Return [X, Y] of the center of cell containing provided text 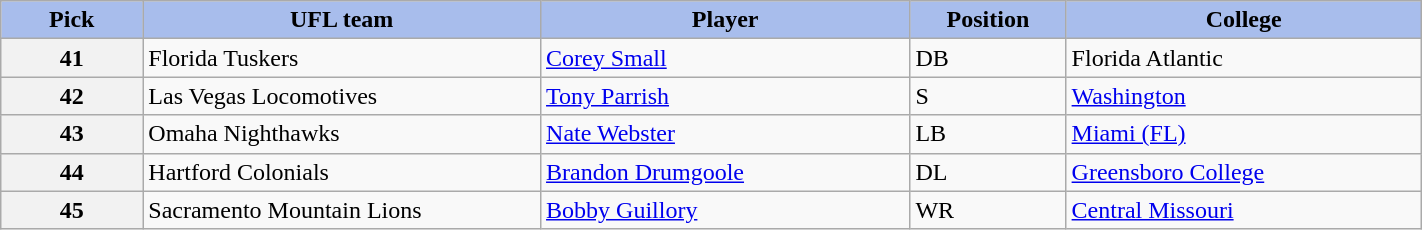
45 [72, 210]
Florida Atlantic [1244, 58]
42 [72, 96]
Brandon Drumgoole [726, 172]
College [1244, 20]
Hartford Colonials [342, 172]
Player [726, 20]
Corey Small [726, 58]
UFL team [342, 20]
Nate Webster [726, 134]
Omaha Nighthawks [342, 134]
Las Vegas Locomotives [342, 96]
Position [988, 20]
DB [988, 58]
LB [988, 134]
DL [988, 172]
Central Missouri [1244, 210]
Tony Parrish [726, 96]
Greensboro College [1244, 172]
S [988, 96]
Washington [1244, 96]
43 [72, 134]
44 [72, 172]
Pick [72, 20]
Bobby Guillory [726, 210]
Sacramento Mountain Lions [342, 210]
41 [72, 58]
Florida Tuskers [342, 58]
WR [988, 210]
Miami (FL) [1244, 134]
